Identify which cell holds the provided text, then report its (X, Y) central coordinate. 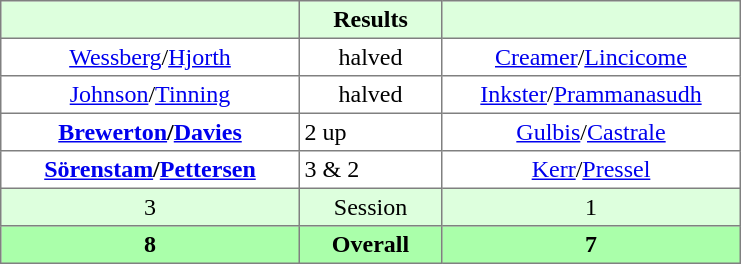
Inkster/Prammanasudh (591, 95)
Session (370, 207)
3 (150, 207)
7 (591, 245)
Gulbis/Castrale (591, 132)
Johnson/Tinning (150, 95)
2 up (370, 132)
Wessberg/Hjorth (150, 57)
1 (591, 207)
3 & 2 (370, 170)
Results (370, 20)
8 (150, 245)
Sörenstam/Pettersen (150, 170)
Creamer/Lincicome (591, 57)
Brewerton/Davies (150, 132)
Kerr/Pressel (591, 170)
Overall (370, 245)
